Pinpoint the cell where the given text exists, returning its [x, y] midpoint coordinate. 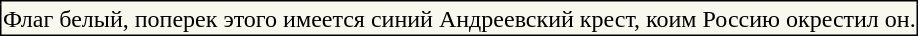
Флаг белый, поперек этого имеется синий Андреевский крест, коим Россию окрестил он. [460, 20]
